Capture the cell that displays the provided text and extract its (X, Y) central coordinate. 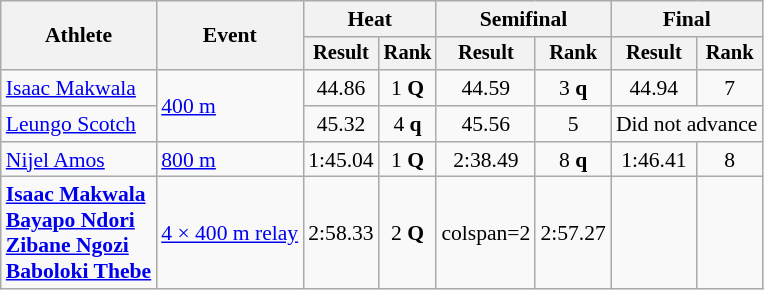
44.94 (654, 88)
Nijel Amos (78, 160)
8 q (572, 160)
Semifinal (524, 19)
4 q (408, 124)
colspan=2 (486, 233)
Did not advance (687, 124)
800 m (230, 160)
Isaac Makwala (78, 88)
7 (730, 88)
Isaac MakwalaBayapo NdoriZibane NgoziBaboloki Thebe (78, 233)
3 q (572, 88)
2:58.33 (340, 233)
2 Q (408, 233)
1:46.41 (654, 160)
400 m (230, 106)
45.56 (486, 124)
2:57.27 (572, 233)
Event (230, 36)
1:45.04 (340, 160)
4 × 400 m relay (230, 233)
Athlete (78, 36)
2:38.49 (486, 160)
Heat (370, 19)
44.86 (340, 88)
44.59 (486, 88)
8 (730, 160)
45.32 (340, 124)
5 (572, 124)
Final (687, 19)
Leungo Scotch (78, 124)
